Search for the cell housing the specified text and yield its [X, Y] center coordinate. 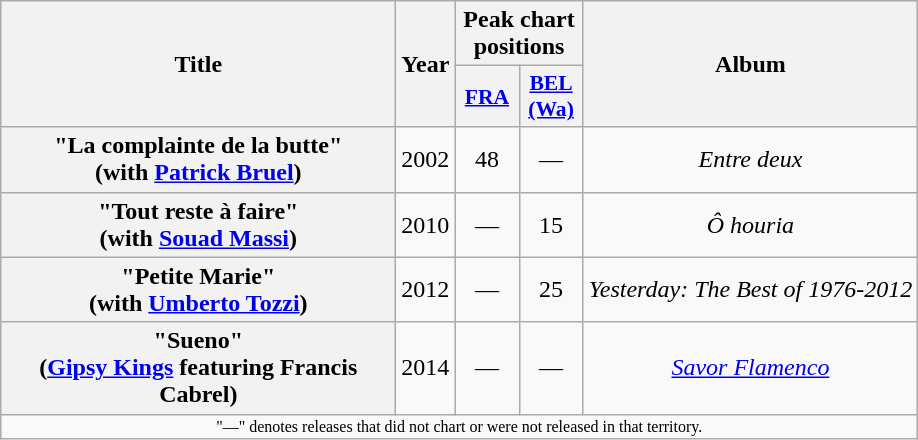
2014 [426, 368]
Savor Flamenco [750, 368]
"—" denotes releases that did not chart or were not released in that territory. [460, 426]
2002 [426, 160]
2010 [426, 224]
Album [750, 64]
25 [551, 290]
"Petite Marie" (with Umberto Tozzi) [198, 290]
Title [198, 64]
2012 [426, 290]
48 [487, 160]
Yesterday: The Best of 1976-2012 [750, 290]
"Sueno" (Gipsy Kings featuring Francis Cabrel) [198, 368]
Ô houria [750, 224]
FRA [487, 96]
"Tout reste à faire" (with Souad Massi) [198, 224]
Year [426, 64]
Entre deux [750, 160]
15 [551, 224]
"La complainte de la butte" (with Patrick Bruel) [198, 160]
BEL(Wa) [551, 96]
Peak chart positions [519, 34]
